Return the (x, y) coordinate for the center point of the cell that contains the specified text.  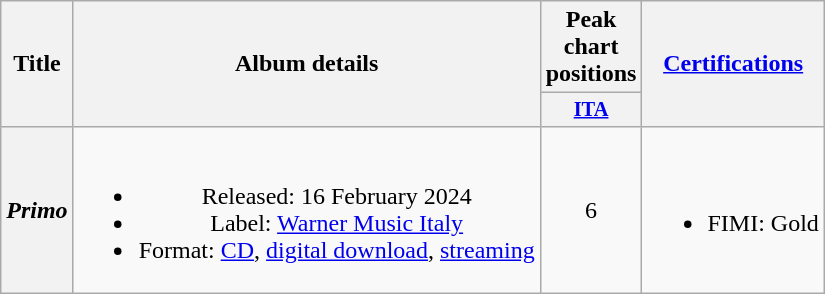
6 (591, 210)
Title (37, 64)
FIMI: Gold (733, 210)
Certifications (733, 64)
Released: 16 February 2024Label: Warner Music ItalyFormat: CD, digital download, streaming (306, 210)
Primo (37, 210)
Album details (306, 64)
Peak chart positions (591, 47)
ITA (591, 110)
